Scan for the cell matching the given text and deliver its [X, Y] coordinate at center. 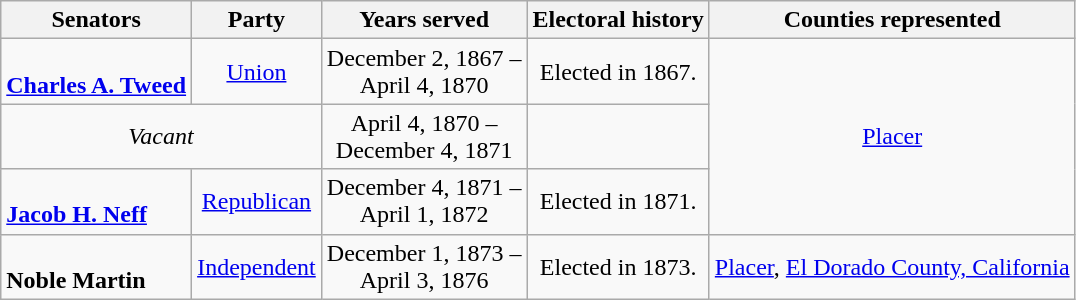
Republican [257, 202]
December 2, 1867 – April 4, 1870 [424, 72]
Jacob H. Neff [96, 202]
Elected in 1871. [618, 202]
Elected in 1873. [618, 266]
Counties represented [892, 20]
Noble Martin [96, 266]
Electoral history [618, 20]
April 4, 1870 – December 4, 1871 [424, 136]
Union [257, 72]
Elected in 1867. [618, 72]
Placer [892, 136]
Vacant [162, 136]
Years served [424, 20]
December 4, 1871 – April 1, 1872 [424, 202]
Party [257, 20]
Independent [257, 266]
Senators [96, 20]
December 1, 1873 – April 3, 1876 [424, 266]
Placer, El Dorado County, California [892, 266]
Charles A. Tweed [96, 72]
